For the text-containing cell, return its midpoint in [X, Y] coordinate format. 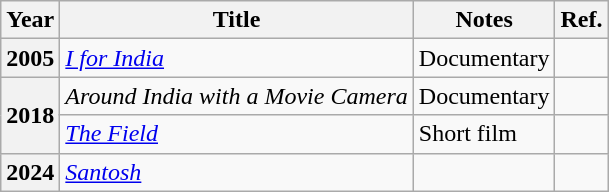
2005 [30, 58]
Short film [484, 134]
I for India [236, 58]
2018 [30, 115]
2024 [30, 172]
Notes [484, 20]
The Field [236, 134]
Around India with a Movie Camera [236, 96]
Santosh [236, 172]
Year [30, 20]
Title [236, 20]
Ref. [582, 20]
